Identify which cell holds the provided text, then report its [x, y] central coordinate. 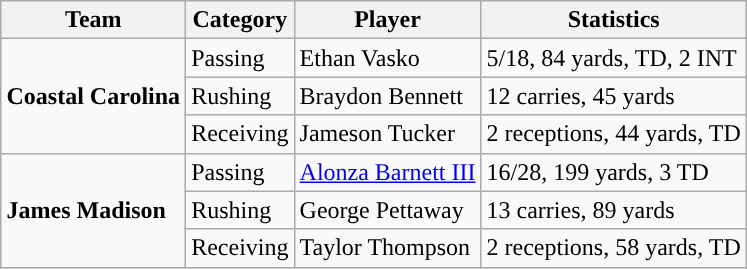
Braydon Bennett [388, 96]
13 carries, 89 yards [614, 210]
Coastal Carolina [94, 96]
Alonza Barnett III [388, 172]
Statistics [614, 20]
5/18, 84 yards, TD, 2 INT [614, 58]
16/28, 199 yards, 3 TD [614, 172]
Jameson Tucker [388, 134]
Category [240, 20]
2 receptions, 58 yards, TD [614, 248]
Ethan Vasko [388, 58]
12 carries, 45 yards [614, 96]
Team [94, 20]
George Pettaway [388, 210]
2 receptions, 44 yards, TD [614, 134]
James Madison [94, 210]
Taylor Thompson [388, 248]
Player [388, 20]
